Provide the [X, Y] coordinate of the cell's center where the given text is located.  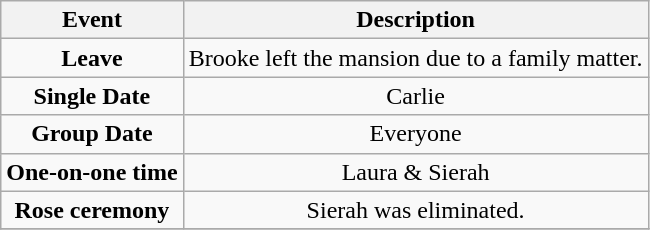
Description [416, 20]
Event [92, 20]
One-on-one time [92, 172]
Everyone [416, 134]
Group Date [92, 134]
Brooke left the mansion due to a family matter. [416, 58]
Leave [92, 58]
Carlie [416, 96]
Rose ceremony [92, 210]
Sierah was eliminated. [416, 210]
Single Date [92, 96]
Laura & Sierah [416, 172]
